Locate the cell with the specified text and output its [X, Y] center coordinate. 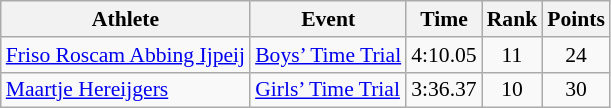
24 [576, 55]
Time [444, 19]
Athlete [126, 19]
Points [576, 19]
11 [512, 55]
10 [512, 90]
Event [328, 19]
Maartje Hereijgers [126, 90]
Boys’ Time Trial [328, 55]
Rank [512, 19]
Friso Roscam Abbing Ijpeij [126, 55]
3:36.37 [444, 90]
30 [576, 90]
4:10.05 [444, 55]
Girls’ Time Trial [328, 90]
